Pinpoint the cell where the given text exists, returning its [X, Y] midpoint coordinate. 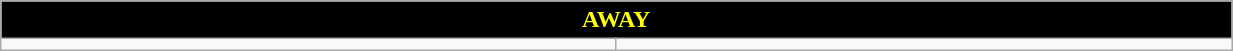
AWAY [616, 20]
